Output the (X, Y) coordinate of the center of the cell containing the given text.  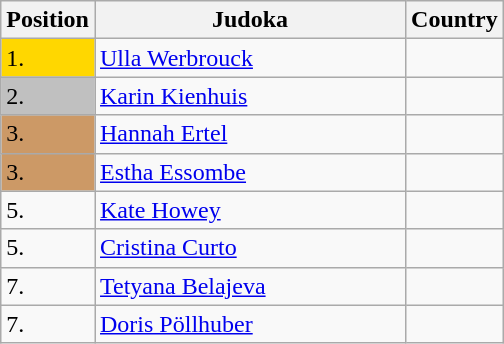
Doris Pöllhuber (250, 324)
Ulla Werbrouck (250, 58)
Tetyana Belajeva (250, 286)
Cristina Curto (250, 248)
Country (455, 20)
Hannah Ertel (250, 134)
1. (48, 58)
2. (48, 96)
Position (48, 20)
Kate Howey (250, 210)
Judoka (250, 20)
Estha Essombe (250, 172)
Karin Kienhuis (250, 96)
